Locate the cell with the specified text and output its (x, y) center coordinate. 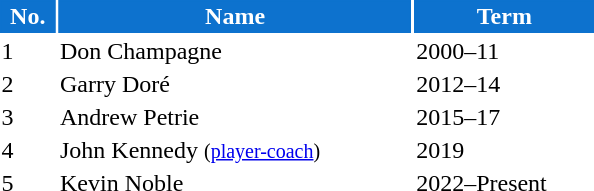
Term (504, 16)
Andrew Petrie (234, 117)
4 (28, 150)
Garry Doré (234, 84)
2012–14 (504, 84)
2019 (504, 150)
John Kennedy (player-coach) (234, 150)
2015–17 (504, 117)
2000–11 (504, 51)
Name (234, 16)
Don Champagne (234, 51)
1 (28, 51)
No. (28, 16)
2 (28, 84)
3 (28, 117)
